Extract the (X, Y) coordinate from the center of the cell holding the provided text.  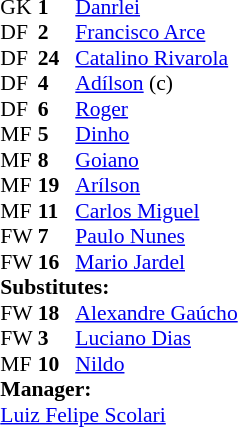
Roger (156, 109)
Alexandre Gaúcho (156, 313)
18 (57, 313)
Luciano Dias (156, 339)
Dinho (156, 135)
Mario Jardel (156, 262)
Arílson (156, 185)
Adílson (c) (156, 83)
24 (57, 58)
7 (57, 237)
Francisco Arce (156, 33)
6 (57, 109)
Paulo Nunes (156, 237)
10 (57, 364)
2 (57, 33)
Substitutes: (118, 287)
4 (57, 83)
11 (57, 211)
Carlos Miguel (156, 211)
Manager: (118, 389)
Catalino Rivarola (156, 58)
5 (57, 135)
8 (57, 160)
19 (57, 185)
Goiano (156, 160)
Nildo (156, 364)
3 (57, 339)
16 (57, 262)
